Output the [X, Y] coordinate of the center of the cell containing the given text.  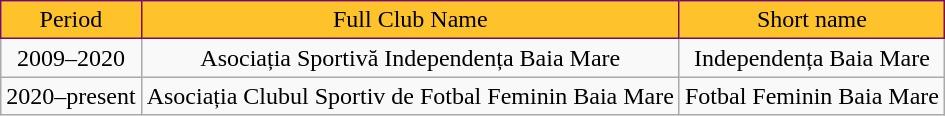
Independența Baia Mare [812, 58]
Fotbal Feminin Baia Mare [812, 96]
Period [71, 20]
2020–present [71, 96]
2009–2020 [71, 58]
Asociația Clubul Sportiv de Fotbal Feminin Baia Mare [410, 96]
Full Club Name [410, 20]
Short name [812, 20]
Asociația Sportivă Independența Baia Mare [410, 58]
